From the cell containing the given text, extract its center point as (x, y) coordinate. 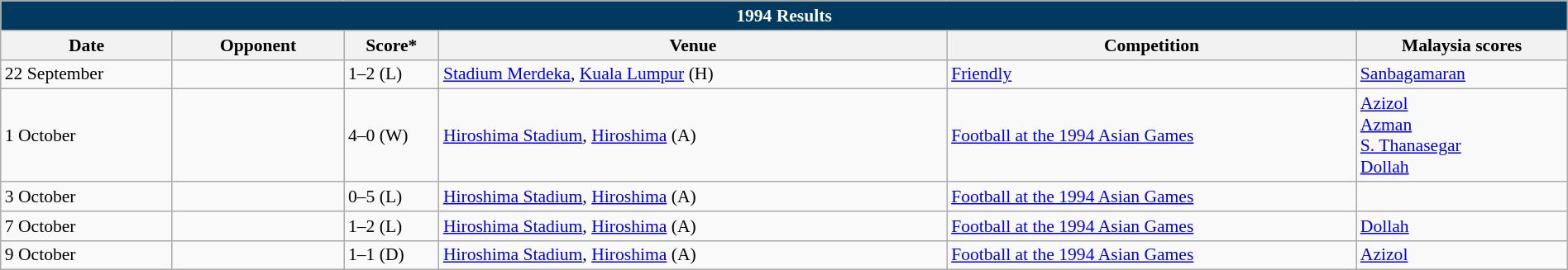
Sanbagamaran (1462, 74)
Opponent (258, 45)
Azizol Azman S. Thanasegar Dollah (1462, 135)
Dollah (1462, 226)
22 September (87, 74)
9 October (87, 255)
Azizol (1462, 255)
7 October (87, 226)
Friendly (1151, 74)
Stadium Merdeka, Kuala Lumpur (H) (693, 74)
Score* (392, 45)
Venue (693, 45)
1–1 (D) (392, 255)
4–0 (W) (392, 135)
0–5 (L) (392, 197)
Competition (1151, 45)
1994 Results (784, 16)
3 October (87, 197)
Date (87, 45)
Malaysia scores (1462, 45)
1 October (87, 135)
